Determine the (x, y) coordinate at the center of the cell enclosing the given text.  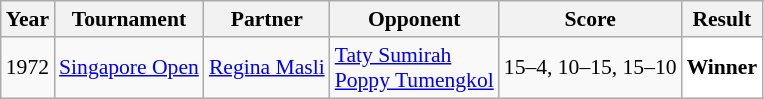
Partner (267, 19)
Taty Sumirah Poppy Tumengkol (414, 68)
Opponent (414, 19)
Winner (722, 68)
Year (28, 19)
Tournament (129, 19)
1972 (28, 68)
Singapore Open (129, 68)
Score (590, 19)
15–4, 10–15, 15–10 (590, 68)
Regina Masli (267, 68)
Result (722, 19)
